Capture the cell that displays the provided text and extract its (x, y) central coordinate. 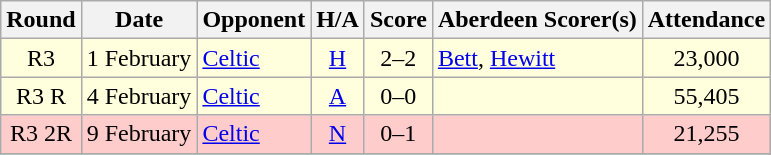
Aberdeen Scorer(s) (537, 20)
Date (139, 20)
1 February (139, 58)
55,405 (706, 96)
Opponent (254, 20)
0–1 (398, 134)
R3 (41, 58)
N (338, 134)
4 February (139, 96)
9 February (139, 134)
H/A (338, 20)
2–2 (398, 58)
Attendance (706, 20)
A (338, 96)
Bett, Hewitt (537, 58)
Score (398, 20)
23,000 (706, 58)
R3 R (41, 96)
R3 2R (41, 134)
21,255 (706, 134)
H (338, 58)
0–0 (398, 96)
Round (41, 20)
